Pinpoint the cell where the given text exists, returning its [X, Y] midpoint coordinate. 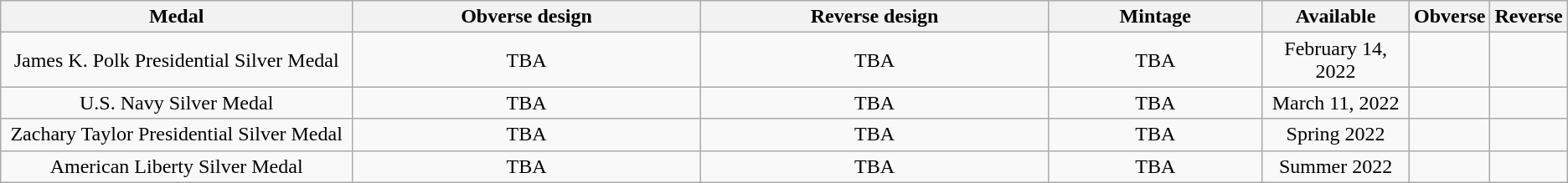
Available [1336, 17]
Mintage [1156, 17]
March 11, 2022 [1336, 103]
Summer 2022 [1336, 166]
Medal [177, 17]
Reverse [1529, 17]
February 14, 2022 [1336, 60]
Reverse design [874, 17]
Zachary Taylor Presidential Silver Medal [177, 135]
American Liberty Silver Medal [177, 166]
Obverse design [527, 17]
James K. Polk Presidential Silver Medal [177, 60]
Spring 2022 [1336, 135]
U.S. Navy Silver Medal [177, 103]
Obverse [1450, 17]
